Return the [X, Y] coordinate for the center point of the cell that contains the specified text.  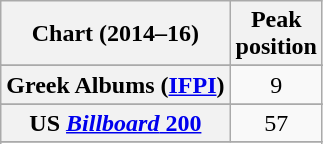
US Billboard 200 [116, 123]
Chart (2014–16) [116, 34]
Peakposition [276, 34]
57 [276, 123]
Greek Albums (IFPI) [116, 85]
9 [276, 85]
